Output the [X, Y] coordinate of the center of the cell containing the given text.  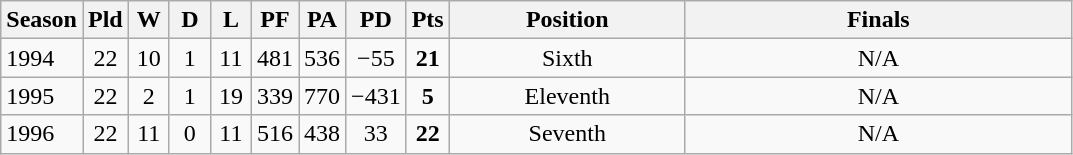
10 [148, 58]
33 [376, 134]
Sixth [567, 58]
1996 [42, 134]
5 [428, 96]
Position [567, 20]
19 [230, 96]
−431 [376, 96]
D [190, 20]
21 [428, 58]
PF [274, 20]
770 [322, 96]
339 [274, 96]
Finals [878, 20]
W [148, 20]
−55 [376, 58]
1995 [42, 96]
481 [274, 58]
PA [322, 20]
2 [148, 96]
Pts [428, 20]
516 [274, 134]
536 [322, 58]
L [230, 20]
PD [376, 20]
438 [322, 134]
Pld [105, 20]
Season [42, 20]
0 [190, 134]
1994 [42, 58]
Eleventh [567, 96]
Seventh [567, 134]
